For the text-containing cell, return its midpoint in (x, y) coordinate format. 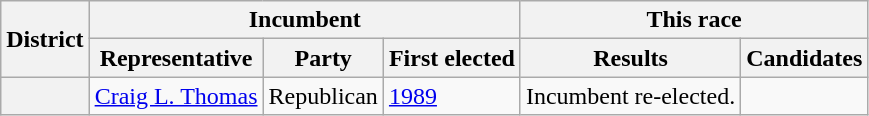
First elected (452, 58)
1989 (452, 96)
Party (323, 58)
Incumbent re-elected. (630, 96)
Craig L. Thomas (176, 96)
Candidates (804, 58)
This race (694, 20)
Republican (323, 96)
Incumbent (304, 20)
District (45, 39)
Results (630, 58)
Representative (176, 58)
